Detect which cell encompasses the target text, then output its [x, y] center coordinate. 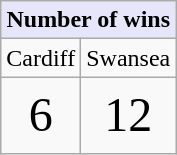
6 [41, 115]
Swansea [128, 58]
Cardiff [41, 58]
Number of wins [88, 20]
12 [128, 115]
